Locate the cell with the specified text and output its (X, Y) center coordinate. 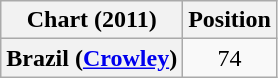
Brazil (Crowley) (92, 58)
Chart (2011) (92, 20)
74 (230, 58)
Position (230, 20)
